Locate the cell with the specified text and output its [X, Y] center coordinate. 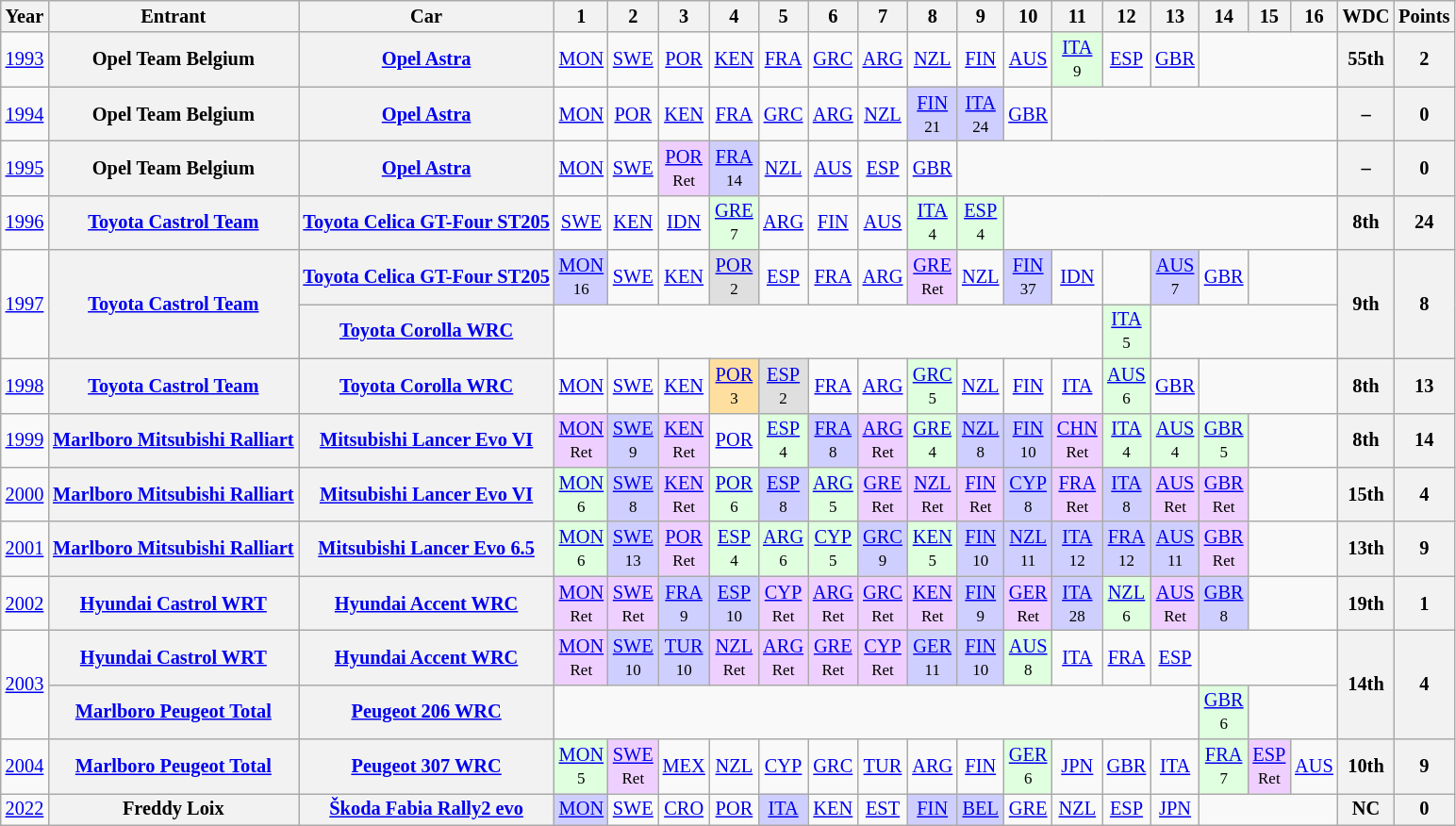
FIN37 [1028, 277]
AUS4 [1175, 440]
1994 [25, 114]
AUS8 [1028, 657]
2003 [25, 685]
GRC5 [932, 386]
SWE13 [634, 549]
WDC [1366, 16]
GRC9 [883, 549]
BEL [981, 809]
Year [25, 16]
11 [1077, 16]
14th [1366, 685]
Škoda Fabia Rally2 evo [426, 809]
Peugeot 307 WRC [426, 767]
EST [883, 809]
ESP2 [783, 386]
FRA12 [1127, 549]
ITA24 [981, 114]
Freddy Loix [174, 809]
NZL8 [981, 440]
16 [1314, 16]
GBR8 [1224, 603]
GERRet [1028, 603]
SWE8 [634, 494]
1995 [25, 168]
3 [685, 16]
AUS11 [1175, 549]
ITA28 [1077, 603]
MON16 [581, 277]
NZL6 [1127, 603]
GER11 [932, 657]
FIN9 [981, 603]
1993 [25, 59]
2004 [25, 767]
13th [1366, 549]
SWE10 [634, 657]
NC [1366, 809]
ESP8 [783, 494]
10 [1028, 16]
Peugeot 206 WRC [426, 712]
6 [834, 16]
TUR10 [685, 657]
ESP10 [735, 603]
Entrant [174, 16]
POR2 [735, 277]
1996 [25, 223]
2000 [25, 494]
MON5 [581, 767]
POR6 [735, 494]
7 [883, 16]
1998 [25, 386]
ESPRet [1269, 767]
55th [1366, 59]
CYP [783, 767]
FRA8 [834, 440]
GRE [1028, 809]
ITA9 [1077, 59]
CRO [685, 809]
MEX [685, 767]
GBR5 [1224, 440]
2001 [25, 549]
NZL11 [1028, 549]
1997 [25, 304]
GRE7 [735, 223]
ITA8 [1127, 494]
POR3 [735, 386]
Points [1424, 16]
SWE9 [634, 440]
AUS6 [1127, 386]
24 [1424, 223]
CYP5 [834, 549]
5 [783, 16]
CYP8 [1028, 494]
CHNRet [1077, 440]
AUS7 [1175, 277]
FRA14 [735, 168]
GRCRet [883, 603]
19th [1366, 603]
15th [1366, 494]
GRE4 [932, 440]
Car [426, 16]
GBR6 [1224, 712]
ITA5 [1127, 331]
ARG6 [783, 549]
FIN21 [932, 114]
15 [1269, 16]
FRA9 [685, 603]
2022 [25, 809]
1999 [25, 440]
ITA12 [1077, 549]
12 [1127, 16]
KEN5 [932, 549]
FRARet [1077, 494]
GER6 [1028, 767]
FRA7 [1224, 767]
9th [1366, 304]
TUR [883, 767]
2002 [25, 603]
Mitsubishi Lancer Evo 6.5 [426, 549]
FINRet [981, 494]
10th [1366, 767]
ARG5 [834, 494]
